Locate the cell with the specified text and output its (X, Y) center coordinate. 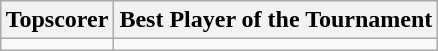
Best Player of the Tournament (276, 20)
Topscorer (57, 20)
